From the cell containing the given text, extract its center point as [x, y] coordinate. 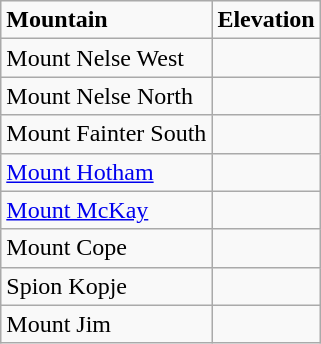
Mount Hotham [106, 172]
Mount Nelse North [106, 96]
Mount Jim [106, 324]
Mount Fainter South [106, 134]
Mount Nelse West [106, 58]
Mount Cope [106, 248]
Spion Kopje [106, 286]
Mount McKay [106, 210]
Mountain [106, 20]
Elevation [266, 20]
